Provide the (x, y) coordinate of the cell's center where the given text is located.  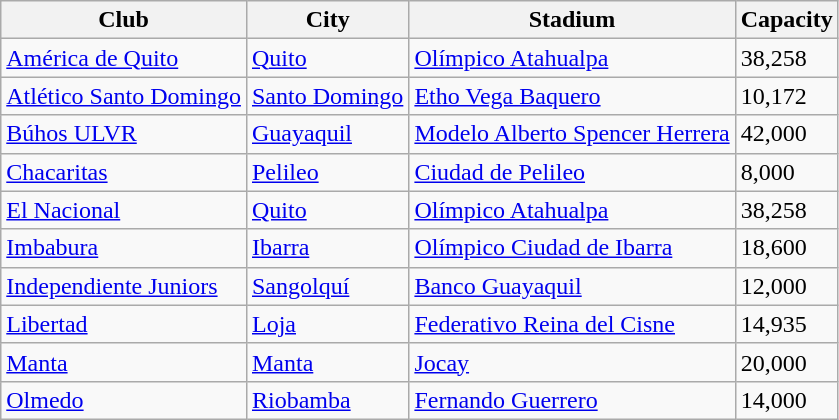
Chacaritas (124, 172)
10,172 (786, 96)
14,000 (786, 400)
20,000 (786, 362)
Independiente Juniors (124, 286)
América de Quito (124, 58)
14,935 (786, 324)
El Nacional (124, 210)
Loja (327, 324)
Imbabura (124, 248)
Libertad (124, 324)
Jocay (572, 362)
Riobamba (327, 400)
Guayaquil (327, 134)
Olímpico Ciudad de Ibarra (572, 248)
Ciudad de Pelileo (572, 172)
Santo Domingo (327, 96)
Atlético Santo Domingo (124, 96)
Capacity (786, 20)
Modelo Alberto Spencer Herrera (572, 134)
Stadium (572, 20)
Banco Guayaquil (572, 286)
8,000 (786, 172)
Ibarra (327, 248)
Pelileo (327, 172)
Federativo Reina del Cisne (572, 324)
Etho Vega Baquero (572, 96)
18,600 (786, 248)
Sangolquí (327, 286)
42,000 (786, 134)
12,000 (786, 286)
Club (124, 20)
Búhos ULVR (124, 134)
City (327, 20)
Fernando Guerrero (572, 400)
Olmedo (124, 400)
